Search for the cell housing the specified text and yield its (X, Y) center coordinate. 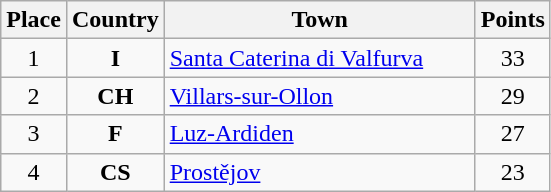
Town (320, 20)
Country (115, 20)
CH (115, 96)
3 (34, 134)
Luz-Ardiden (320, 134)
Place (34, 20)
23 (512, 172)
1 (34, 58)
I (115, 58)
Points (512, 20)
Prostějov (320, 172)
4 (34, 172)
Santa Caterina di Valfurva (320, 58)
F (115, 134)
33 (512, 58)
27 (512, 134)
Villars-sur-Ollon (320, 96)
CS (115, 172)
29 (512, 96)
2 (34, 96)
